Capture the cell that displays the provided text and extract its [x, y] central coordinate. 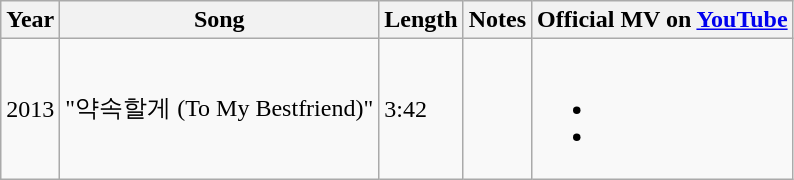
3:42 [421, 109]
"약속할게 (To My Bestfriend)" [220, 109]
Length [421, 20]
Notes [497, 20]
Song [220, 20]
Year [30, 20]
2013 [30, 109]
Official MV on YouTube [663, 20]
